Identify which cell holds the provided text, then report its (x, y) central coordinate. 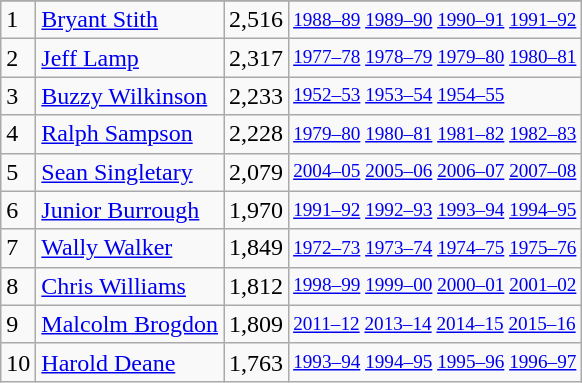
5 (18, 172)
Jeff Lamp (130, 58)
2004–05 2005–06 2006–07 2007–08 (435, 172)
2,228 (256, 134)
Ralph Sampson (130, 134)
2,317 (256, 58)
1,809 (256, 324)
7 (18, 248)
Sean Singletary (130, 172)
1979–80 1980–81 1981–82 1982–83 (435, 134)
1,970 (256, 210)
2011–12 2013–14 2014–15 2015–16 (435, 324)
1988–89 1989–90 1990–91 1991–92 (435, 20)
Harold Deane (130, 362)
1952–53 1953–54 1954–55 (435, 96)
Bryant Stith (130, 20)
6 (18, 210)
1,763 (256, 362)
1993–94 1994–95 1995–96 1996–97 (435, 362)
1998–99 1999–00 2000–01 2001–02 (435, 286)
2,516 (256, 20)
Buzzy Wilkinson (130, 96)
9 (18, 324)
8 (18, 286)
1972–73 1973–74 1974–75 1975–76 (435, 248)
Wally Walker (130, 248)
Malcolm Brogdon (130, 324)
1,849 (256, 248)
Chris Williams (130, 286)
4 (18, 134)
1977–78 1978–79 1979–80 1980–81 (435, 58)
1 (18, 20)
3 (18, 96)
2,079 (256, 172)
2 (18, 58)
1,812 (256, 286)
1991–92 1992–93 1993–94 1994–95 (435, 210)
10 (18, 362)
Junior Burrough (130, 210)
2,233 (256, 96)
